For the text-containing cell, return its midpoint in [X, Y] coordinate format. 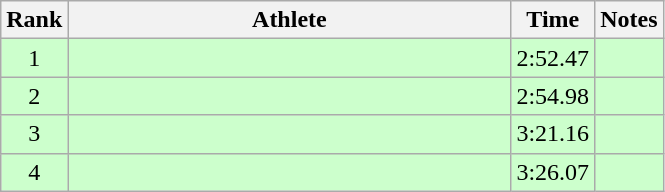
2:54.98 [553, 96]
3:21.16 [553, 134]
4 [34, 172]
3 [34, 134]
Notes [629, 20]
Athlete [290, 20]
Rank [34, 20]
2:52.47 [553, 58]
Time [553, 20]
3:26.07 [553, 172]
1 [34, 58]
2 [34, 96]
